Output the (X, Y) coordinate of the center of the cell containing the given text.  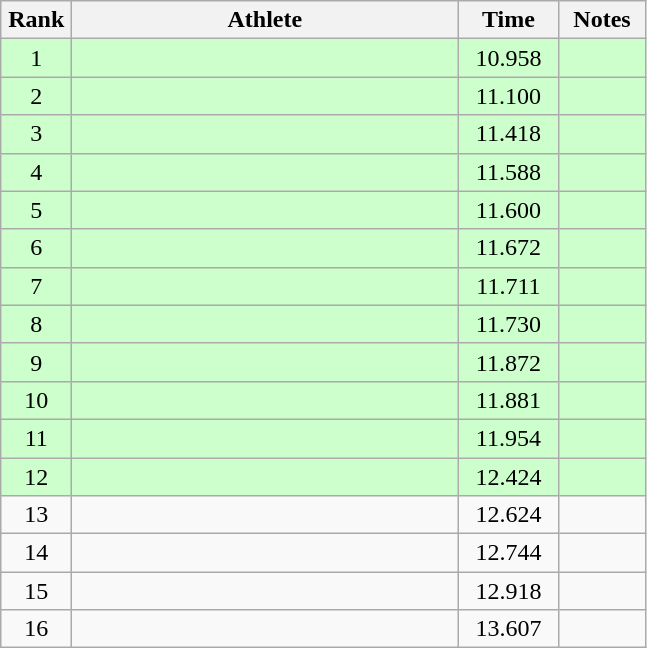
9 (36, 362)
Rank (36, 20)
11.100 (508, 96)
6 (36, 248)
Notes (602, 20)
Athlete (265, 20)
Time (508, 20)
13 (36, 515)
11.672 (508, 248)
13.607 (508, 629)
11.711 (508, 286)
12.918 (508, 591)
16 (36, 629)
11.954 (508, 438)
12 (36, 477)
11.588 (508, 172)
8 (36, 324)
12.624 (508, 515)
2 (36, 96)
11.418 (508, 134)
11.600 (508, 210)
11.730 (508, 324)
11.881 (508, 400)
1 (36, 58)
15 (36, 591)
3 (36, 134)
12.744 (508, 553)
5 (36, 210)
12.424 (508, 477)
10.958 (508, 58)
10 (36, 400)
11 (36, 438)
7 (36, 286)
11.872 (508, 362)
14 (36, 553)
4 (36, 172)
